Return the [x, y] coordinate for the center point of the cell that contains the specified text.  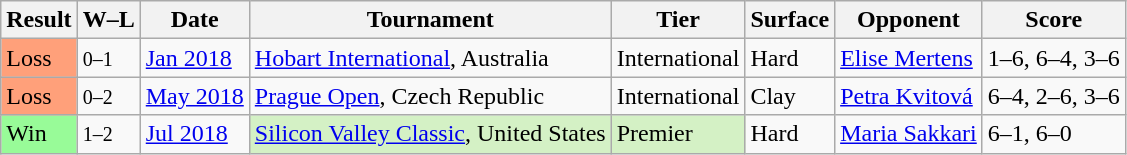
W–L [108, 20]
1–2 [108, 134]
Date [194, 20]
0–2 [108, 96]
Hobart International, Australia [430, 58]
Jul 2018 [194, 134]
Premier [678, 134]
Tier [678, 20]
1–6, 6–4, 3–6 [1054, 58]
Petra Kvitová [909, 96]
May 2018 [194, 96]
Elise Mertens [909, 58]
Score [1054, 20]
Result [39, 20]
Jan 2018 [194, 58]
Surface [790, 20]
Clay [790, 96]
0–1 [108, 58]
Silicon Valley Classic, United States [430, 134]
Win [39, 134]
6–1, 6–0 [1054, 134]
Tournament [430, 20]
6–4, 2–6, 3–6 [1054, 96]
Opponent [909, 20]
Maria Sakkari [909, 134]
Prague Open, Czech Republic [430, 96]
